From the cell containing the given text, extract its center point as (X, Y) coordinate. 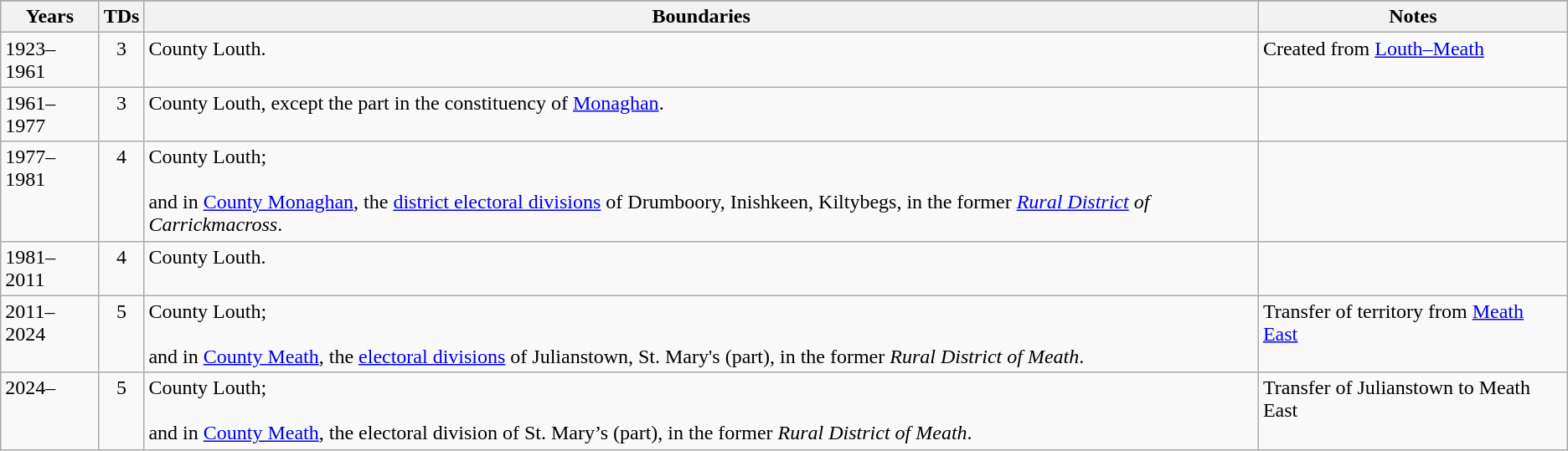
2011–2024 (50, 334)
Notes (1412, 17)
1981–2011 (50, 268)
Created from Louth–Meath (1412, 60)
TDs (121, 17)
Transfer of territory from Meath East (1412, 334)
Boundaries (702, 17)
County Louth;and in County Meath, the electoral division of St. Mary’s (part), in the former Rural District of Meath. (702, 411)
1923–1961 (50, 60)
County Louth;and in County Meath, the electoral divisions of Julianstown, St. Mary's (part), in the former Rural District of Meath. (702, 334)
2024– (50, 411)
1977–1981 (50, 191)
Years (50, 17)
County Louth, except the part in the constituency of Monaghan. (702, 114)
1961–1977 (50, 114)
Transfer of Julianstown to Meath East (1412, 411)
